For the text-containing cell, return its midpoint in [X, Y] coordinate format. 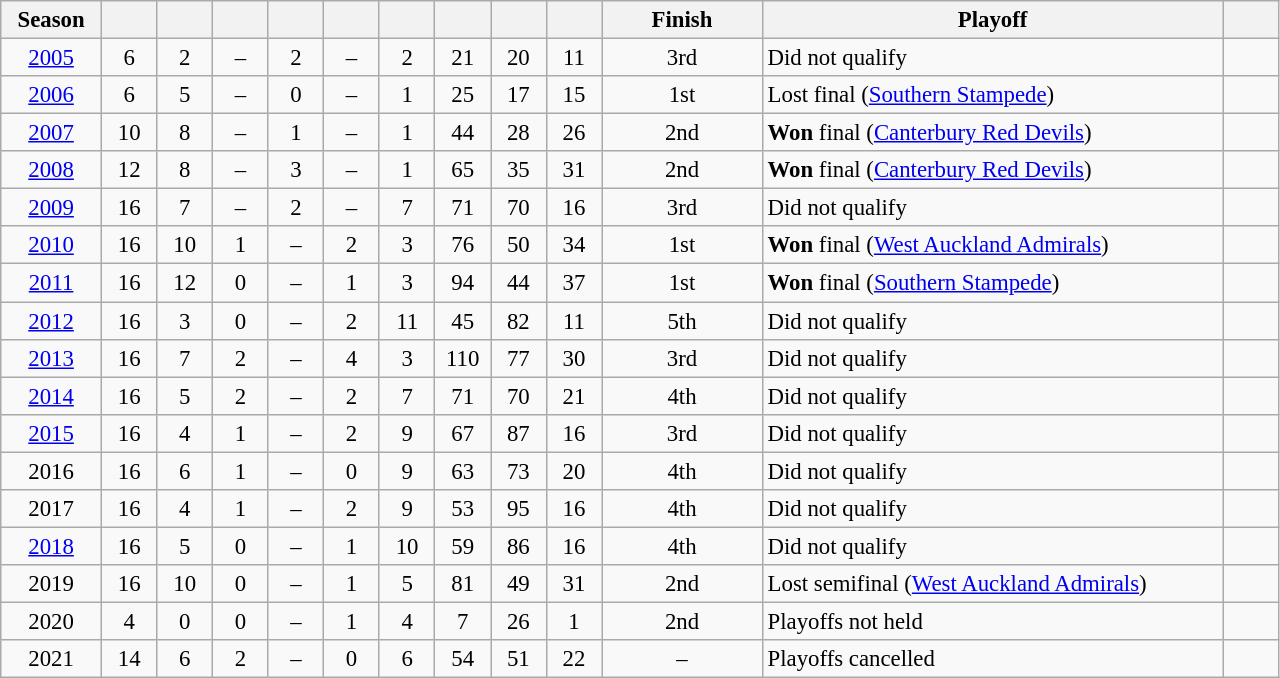
87 [518, 433]
Season [52, 20]
37 [574, 283]
2020 [52, 621]
86 [518, 546]
2010 [52, 245]
22 [574, 659]
54 [463, 659]
Won final (Southern Stampede) [992, 283]
Playoffs cancelled [992, 659]
Finish [682, 20]
2009 [52, 208]
63 [463, 471]
2019 [52, 584]
110 [463, 358]
14 [129, 659]
2014 [52, 396]
73 [518, 471]
2018 [52, 546]
77 [518, 358]
5th [682, 321]
53 [463, 509]
50 [518, 245]
45 [463, 321]
2016 [52, 471]
2006 [52, 95]
Playoff [992, 20]
30 [574, 358]
28 [518, 133]
Playoffs not held [992, 621]
59 [463, 546]
51 [518, 659]
2005 [52, 58]
82 [518, 321]
95 [518, 509]
2007 [52, 133]
Won final (West Auckland Admirals) [992, 245]
2011 [52, 283]
2008 [52, 170]
2015 [52, 433]
Lost semifinal (West Auckland Admirals) [992, 584]
25 [463, 95]
81 [463, 584]
17 [518, 95]
67 [463, 433]
Lost final (Southern Stampede) [992, 95]
2021 [52, 659]
2013 [52, 358]
94 [463, 283]
2017 [52, 509]
15 [574, 95]
65 [463, 170]
35 [518, 170]
49 [518, 584]
34 [574, 245]
76 [463, 245]
2012 [52, 321]
